Identify which cell holds the provided text, then report its [X, Y] central coordinate. 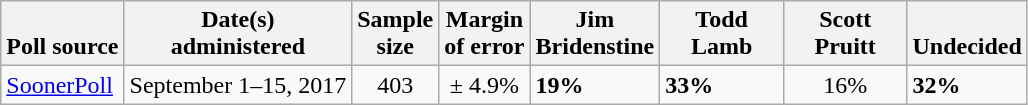
September 1–15, 2017 [238, 85]
SoonerPoll [62, 85]
Poll source [62, 34]
Undecided [967, 34]
ToddLamb [722, 34]
19% [595, 85]
Marginof error [484, 34]
403 [396, 85]
16% [845, 85]
JimBridenstine [595, 34]
ScottPruitt [845, 34]
Samplesize [396, 34]
Date(s)administered [238, 34]
32% [967, 85]
± 4.9% [484, 85]
33% [722, 85]
